Capture the cell that displays the provided text and extract its [X, Y] central coordinate. 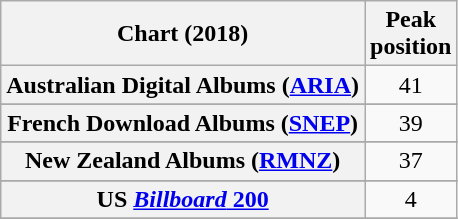
Australian Digital Albums (ARIA) [183, 85]
French Download Albums (SNEP) [183, 123]
US Billboard 200 [183, 199]
Chart (2018) [183, 34]
4 [411, 199]
39 [411, 123]
Peak position [411, 34]
New Zealand Albums (RMNZ) [183, 161]
37 [411, 161]
41 [411, 85]
